Output the [x, y] coordinate of the center of the cell containing the given text.  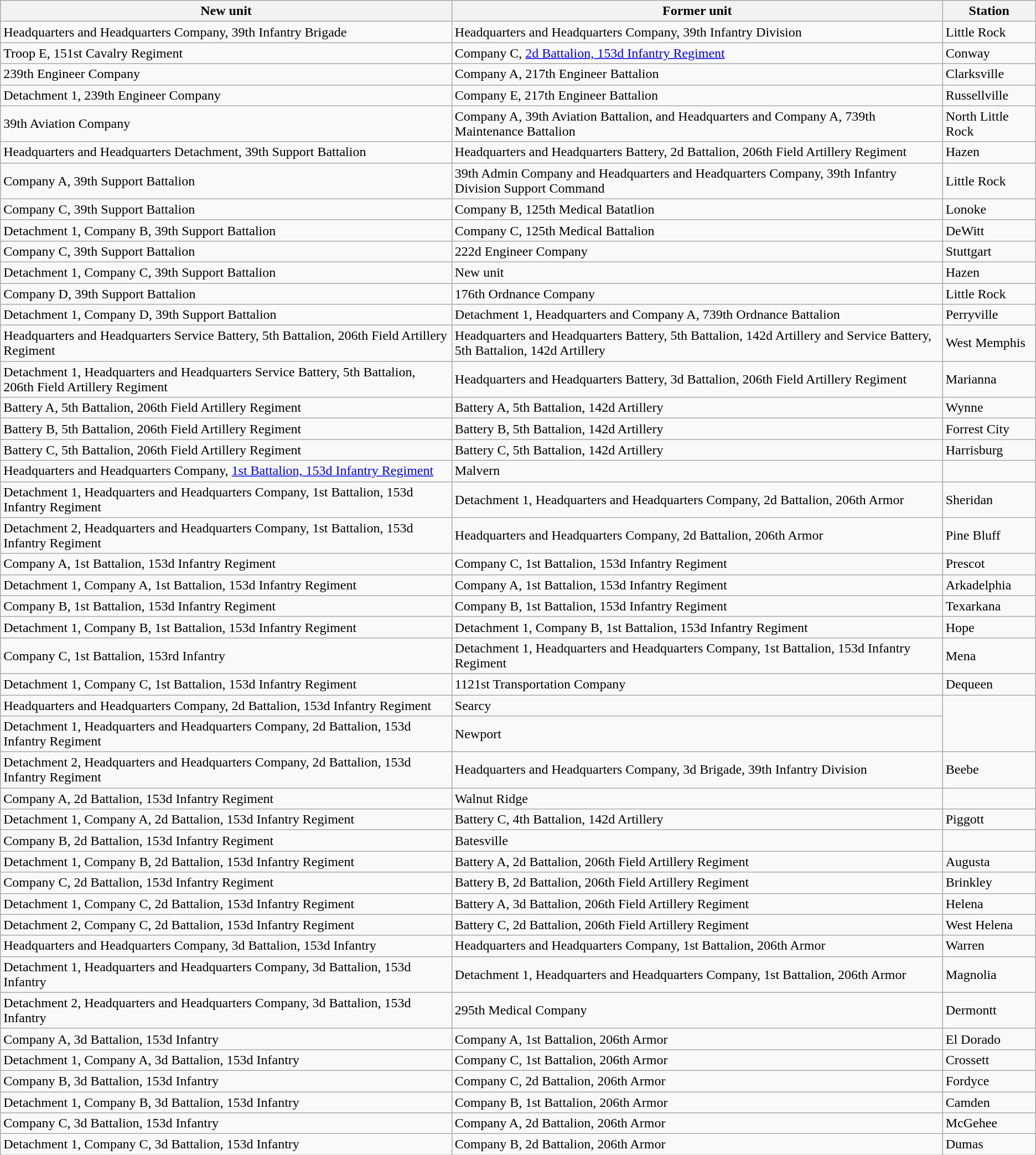
Headquarters and Headquarters Company, 2d Battalion, 206th Armor [697, 536]
Batesville [697, 841]
Camden [989, 1102]
Company A, 1st Battalion, 206th Armor [697, 1039]
Detachment 2, Headquarters and Headquarters Company, 2d Battalion, 153d Infantry Regiment [226, 770]
Company C, 3d Battalion, 153d Infantry [226, 1123]
Detachment 1, Company A, 2d Battalion, 153d Infantry Regiment [226, 820]
Detachment 2, Headquarters and Headquarters Company, 3d Battalion, 153d Infantry [226, 1011]
Station [989, 11]
Battery B, 2d Battalion, 206th Field Artillery Regiment [697, 883]
Battery A, 5th Battalion, 206th Field Artillery Regiment [226, 408]
Company A, 39th Support Battalion [226, 180]
Headquarters and Headquarters Service Battery, 5th Battalion, 206th Field Artillery Regiment [226, 343]
Detachment 1, Company A, 3d Battalion, 153d Infantry [226, 1060]
Harrisburg [989, 450]
Headquarters and Headquarters Company, 3d Battalion, 153d Infantry [226, 946]
Detachment 2, Company C, 2d Battalion, 153d Infantry Regiment [226, 925]
Company B, 3d Battalion, 153d Infantry [226, 1081]
Fordyce [989, 1081]
Stuttgart [989, 251]
Augusta [989, 862]
Arkadelphia [989, 585]
Company D, 39th Support Battalion [226, 294]
DeWitt [989, 230]
Hope [989, 627]
Forrest City [989, 429]
El Dorado [989, 1039]
Battery B, 5th Battalion, 206th Field Artillery Regiment [226, 429]
Headquarters and Headquarters Company, 2d Battalion, 153d Infantry Regiment [226, 706]
Detachment 1, Company C, 1st Battalion, 153d Infantry Regiment [226, 684]
Battery B, 5th Battalion, 142d Artillery [697, 429]
Battery A, 2d Battalion, 206th Field Artillery Regiment [697, 862]
Detachment 1, Company B, 2d Battalion, 153d Infantry Regiment [226, 862]
Detachment 1, Headquarters and Headquarters Company, 3d Battalion, 153d Infantry [226, 974]
1121st Transportation Company [697, 684]
North Little Rock [989, 124]
Detachment 1, Headquarters and Headquarters Company, 2d Battalion, 206th Armor [697, 499]
Company C, 125th Medical Battalion [697, 230]
Detachment 1, Company B, 3d Battalion, 153d Infantry [226, 1102]
Detachment 2, Headquarters and Headquarters Company, 1st Battalion, 153d Infantry Regiment [226, 536]
Battery C, 5th Battalion, 206th Field Artillery Regiment [226, 450]
Former unit [697, 11]
Detachment 1, Company C, 39th Support Battalion [226, 272]
Headquarters and Headquarters Company, 1st Battalion, 153d Infantry Regiment [226, 471]
176th Ordnance Company [697, 294]
239th Engineer Company [226, 74]
Detachment 1, Headquarters and Company A, 739th Ordnance Battalion [697, 315]
Texarkana [989, 606]
Clarksville [989, 74]
Sheridan [989, 499]
Dermontt [989, 1011]
Detachment 1, Company A, 1st Battalion, 153d Infantry Regiment [226, 585]
Beebe [989, 770]
Detachment 1, Headquarters and Headquarters Company, 1st Battalion, 206th Armor [697, 974]
Company C, 1st Battalion, 206th Armor [697, 1060]
Prescot [989, 564]
Battery A, 3d Battalion, 206th Field Artillery Regiment [697, 904]
Lonoke [989, 209]
Detachment 1, Company B, 39th Support Battalion [226, 230]
Company A, 39th Aviation Battalion, and Headquarters and Company A, 739th Maintenance Battalion [697, 124]
Company A, 2d Battalion, 153d Infantry Regiment [226, 799]
Conway [989, 53]
Headquarters and Headquarters Company, 1st Battalion, 206th Armor [697, 946]
Company C, 1st Battalion, 153d Infantry Regiment [697, 564]
Company C, 1st Battalion, 153rd Infantry [226, 655]
Magnolia [989, 974]
Crossett [989, 1060]
295th Medical Company [697, 1011]
Detachment 1, 239th Engineer Company [226, 95]
Company E, 217th Engineer Battalion [697, 95]
Headquarters and Headquarters Company, 3d Brigade, 39th Infantry Division [697, 770]
Helena [989, 904]
Headquarters and Headquarters Company, 39th Infantry Division [697, 32]
Walnut Ridge [697, 799]
Battery A, 5th Battalion, 142d Artillery [697, 408]
Searcy [697, 706]
Dequeen [989, 684]
Brinkley [989, 883]
Russellville [989, 95]
Detachment 1, Company D, 39th Support Battalion [226, 315]
Headquarters and Headquarters Battery, 2d Battalion, 206th Field Artillery Regiment [697, 152]
Pine Bluff [989, 536]
Battery C, 5th Battalion, 142d Artillery [697, 450]
39th Aviation Company [226, 124]
Dumas [989, 1144]
Detachment 1, Company C, 3d Battalion, 153d Infantry [226, 1144]
Headquarters and Headquarters Detachment, 39th Support Battalion [226, 152]
Battery C, 2d Battalion, 206th Field Artillery Regiment [697, 925]
Detachment 1, Headquarters and Headquarters Company, 2d Battalion, 153d Infantry Regiment [226, 734]
Piggott [989, 820]
Malvern [697, 471]
Headquarters and Headquarters Company, 39th Infantry Brigade [226, 32]
Detachment 1, Headquarters and Headquarters Service Battery, 5th Battalion, 206th Field Artillery Regiment [226, 380]
Battery C, 4th Battalion, 142d Artillery [697, 820]
Detachment 1, Company C, 2d Battalion, 153d Infantry Regiment [226, 904]
Headquarters and Headquarters Battery, 5th Battalion, 142d Artillery and Service Battery, 5th Battalion, 142d Artillery [697, 343]
Company A, 2d Battalion, 206th Armor [697, 1123]
Company A, 217th Engineer Battalion [697, 74]
Mena [989, 655]
Troop E, 151st Cavalry Regiment [226, 53]
Company B, 2d Battalion, 206th Armor [697, 1144]
Marianna [989, 380]
Company A, 3d Battalion, 153d Infantry [226, 1039]
Newport [697, 734]
Company B, 2d Battalion, 153d Infantry Regiment [226, 841]
39th Admin Company and Headquarters and Headquarters Company, 39th Infantry Division Support Command [697, 180]
Wynne [989, 408]
Company B, 1st Battalion, 206th Armor [697, 1102]
Warren [989, 946]
Company B, 125th Medical Batatlion [697, 209]
Company C, 2d Battalion, 206th Armor [697, 1081]
Headquarters and Headquarters Battery, 3d Battalion, 206th Field Artillery Regiment [697, 380]
West Memphis [989, 343]
222d Engineer Company [697, 251]
West Helena [989, 925]
McGehee [989, 1123]
Perryville [989, 315]
